Extract the [X, Y] coordinate from the center of the cell holding the provided text.  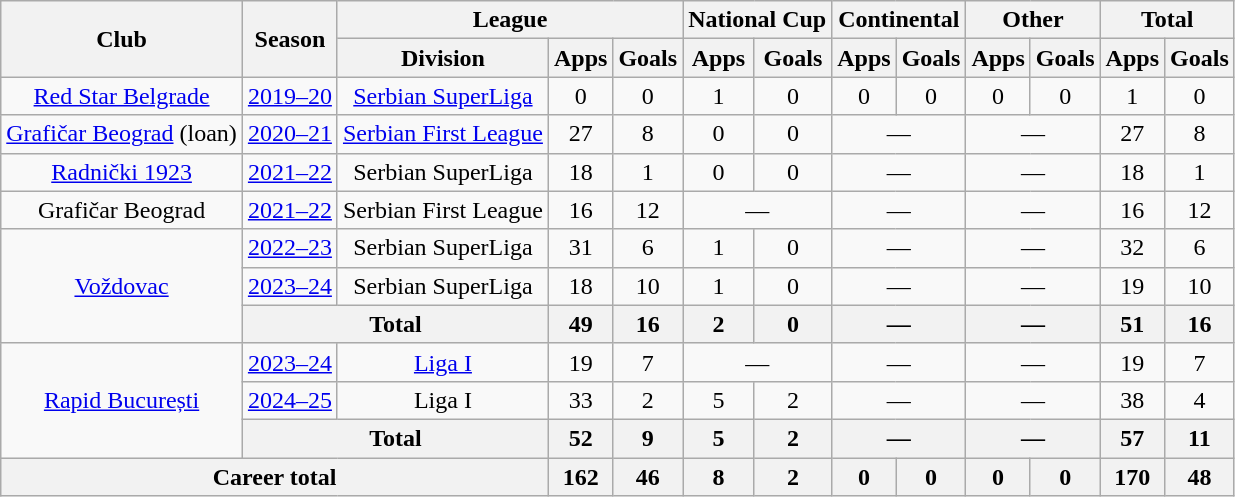
9 [648, 438]
4 [1200, 400]
Continental [899, 20]
Grafičar Beograd [122, 210]
48 [1200, 477]
38 [1132, 400]
31 [580, 248]
52 [580, 438]
46 [648, 477]
Radnički 1923 [122, 172]
49 [580, 324]
2024–25 [290, 400]
Club [122, 39]
League [510, 20]
Division [442, 58]
2020–21 [290, 134]
Voždovac [122, 286]
33 [580, 400]
Career total [275, 477]
32 [1132, 248]
2019–20 [290, 96]
Rapid București [122, 400]
Grafičar Beograd (loan) [122, 134]
162 [580, 477]
11 [1200, 438]
Other [1033, 20]
51 [1132, 324]
Season [290, 39]
National Cup [758, 20]
57 [1132, 438]
2022–23 [290, 248]
170 [1132, 477]
Red Star Belgrade [122, 96]
